For the text-containing cell, return its midpoint in [x, y] coordinate format. 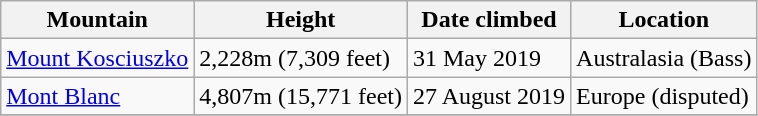
Europe (disputed) [664, 96]
Australasia (Bass) [664, 58]
4,807m (15,771 feet) [301, 96]
Location [664, 20]
Mount Kosciuszko [98, 58]
31 May 2019 [488, 58]
Height [301, 20]
27 August 2019 [488, 96]
Date climbed [488, 20]
2,228m (7,309 feet) [301, 58]
Mont Blanc [98, 96]
Mountain [98, 20]
